Capture the cell that displays the provided text and extract its (X, Y) central coordinate. 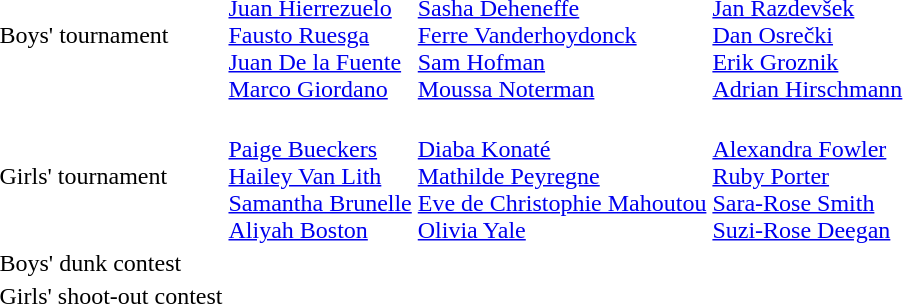
Diaba KonatéMathilde PeyregneEve de Christophie MahoutouOlivia Yale (562, 176)
Paige BueckersHailey Van LithSamantha BrunelleAliyah Boston (320, 176)
